Locate the cell with the specified text and output its (X, Y) center coordinate. 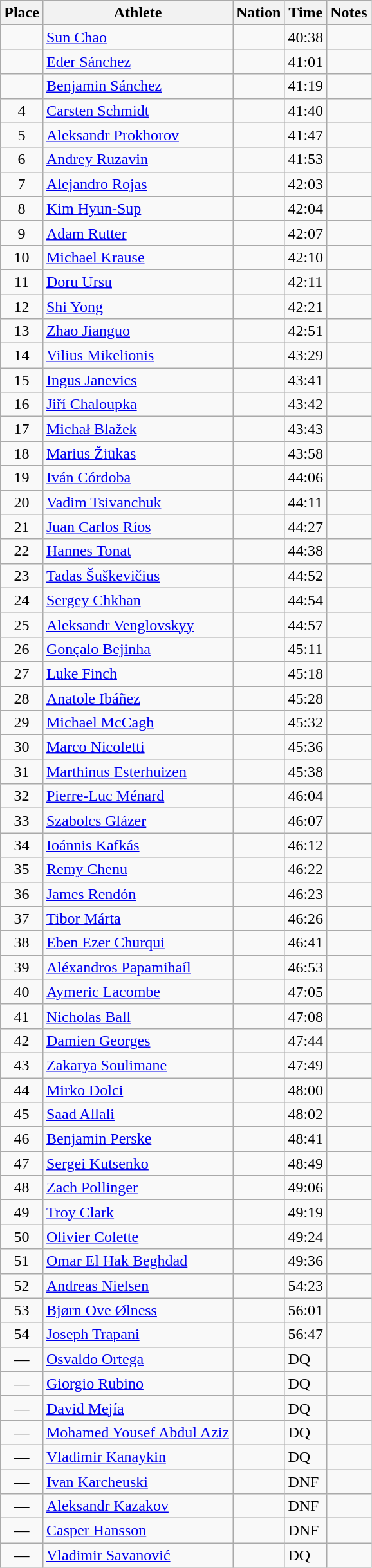
Aymeric Lacombe (138, 992)
Juan Carlos Ríos (138, 527)
36 (22, 894)
Shi Yong (138, 307)
15 (22, 380)
19 (22, 478)
46:23 (306, 894)
47:08 (306, 1016)
44:11 (306, 502)
Sergei Kutsenko (138, 1163)
Andreas Nielsen (138, 1286)
31 (22, 772)
46:22 (306, 870)
Sun Chao (138, 37)
45:32 (306, 723)
Gonçalo Bejinha (138, 649)
Zach Pollinger (138, 1188)
43:29 (306, 356)
9 (22, 233)
Kim Hyun-Sup (138, 208)
22 (22, 551)
41:19 (306, 86)
45:28 (306, 698)
49:24 (306, 1237)
Vadim Tsivanchuk (138, 502)
13 (22, 331)
Saad Allali (138, 1115)
Benjamin Perske (138, 1139)
27 (22, 673)
45:18 (306, 673)
43 (22, 1065)
48 (22, 1188)
23 (22, 576)
Michael McCagh (138, 723)
21 (22, 527)
48:41 (306, 1139)
47:49 (306, 1065)
47 (22, 1163)
Aleksandr Venglovskyy (138, 624)
43:58 (306, 453)
48:49 (306, 1163)
42:03 (306, 184)
Andrey Ruzavin (138, 160)
Zakarya Soulimane (138, 1065)
24 (22, 600)
34 (22, 845)
42:11 (306, 282)
Joseph Trapani (138, 1335)
Anatole Ibáñez (138, 698)
Hannes Tonat (138, 551)
42:10 (306, 257)
43:43 (306, 429)
44:27 (306, 527)
45 (22, 1115)
Notes (349, 13)
7 (22, 184)
42 (22, 1041)
49:19 (306, 1212)
Vladimir Kanaykin (138, 1457)
Marius Žiūkas (138, 453)
32 (22, 796)
Eben Ezer Churqui (138, 943)
Casper Hansson (138, 1531)
56:47 (306, 1335)
5 (22, 135)
49:36 (306, 1261)
43:42 (306, 405)
Mohamed Yousef Abdul Aziz (138, 1432)
42:04 (306, 208)
42:21 (306, 307)
45:36 (306, 747)
46:26 (306, 918)
James Rendón (138, 894)
44:06 (306, 478)
26 (22, 649)
49:06 (306, 1188)
46:53 (306, 967)
Sergey Chkhan (138, 600)
44:54 (306, 600)
44:38 (306, 551)
47:44 (306, 1041)
39 (22, 967)
Ivan Karcheuski (138, 1481)
Adam Rutter (138, 233)
46:07 (306, 821)
44 (22, 1090)
Place (22, 13)
Luke Finch (138, 673)
Benjamin Sánchez (138, 86)
Marthinus Esterhuizen (138, 772)
44:52 (306, 576)
8 (22, 208)
Giorgio Rubino (138, 1383)
41:40 (306, 111)
42:51 (306, 331)
14 (22, 356)
56:01 (306, 1310)
Aléxandros Papamihaíl (138, 967)
Omar El Hak Beghdad (138, 1261)
10 (22, 257)
Doru Ursu (138, 282)
38 (22, 943)
Iván Córdoba (138, 478)
12 (22, 307)
35 (22, 870)
41 (22, 1016)
Aleksandr Prokhorov (138, 135)
Olivier Colette (138, 1237)
Ioánnis Kafkás (138, 845)
44:57 (306, 624)
41:53 (306, 160)
52 (22, 1286)
29 (22, 723)
Zhao Jianguo (138, 331)
45:11 (306, 649)
37 (22, 918)
Jiří Chaloupka (138, 405)
Carsten Schmidt (138, 111)
Alejandro Rojas (138, 184)
Time (306, 13)
Mirko Dolci (138, 1090)
54 (22, 1335)
45:38 (306, 772)
51 (22, 1261)
Ingus Janevics (138, 380)
Tadas Šuškevičius (138, 576)
Nation (259, 13)
46 (22, 1139)
40:38 (306, 37)
Vilius Mikelionis (138, 356)
53 (22, 1310)
41:01 (306, 62)
42:07 (306, 233)
28 (22, 698)
46:41 (306, 943)
Tibor Márta (138, 918)
16 (22, 405)
David Mejía (138, 1408)
25 (22, 624)
Troy Clark (138, 1212)
20 (22, 502)
40 (22, 992)
Remy Chenu (138, 870)
46:12 (306, 845)
4 (22, 111)
48:00 (306, 1090)
Damien Georges (138, 1041)
Pierre-Luc Ménard (138, 796)
Nicholas Ball (138, 1016)
41:47 (306, 135)
17 (22, 429)
Michał Blažek (138, 429)
33 (22, 821)
46:04 (306, 796)
18 (22, 453)
Vladimir Savanović (138, 1555)
Szabolcs Glázer (138, 821)
30 (22, 747)
Athlete (138, 13)
47:05 (306, 992)
Bjørn Ove Ølness (138, 1310)
Michael Krause (138, 257)
49 (22, 1212)
Aleksandr Kazakov (138, 1506)
43:41 (306, 380)
50 (22, 1237)
11 (22, 282)
Osvaldo Ortega (138, 1359)
Marco Nicoletti (138, 747)
48:02 (306, 1115)
6 (22, 160)
Eder Sánchez (138, 62)
54:23 (306, 1286)
